Identify which cell holds the provided text, then report its (x, y) central coordinate. 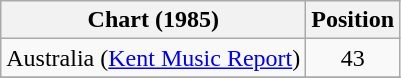
Australia (Kent Music Report) (154, 58)
Chart (1985) (154, 20)
Position (353, 20)
43 (353, 58)
